Extract the (x, y) coordinate from the center of the cell holding the provided text.  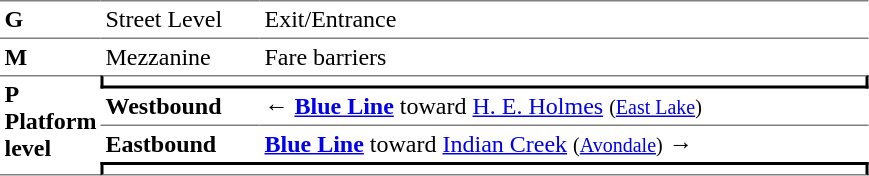
M (50, 57)
Blue Line toward Indian Creek (Avondale) → (564, 144)
PPlatform level (50, 125)
← Blue Line toward H. E. Holmes (East Lake) (564, 107)
Westbound (180, 107)
G (50, 19)
Exit/Entrance (564, 19)
Mezzanine (180, 57)
Fare barriers (564, 57)
Street Level (180, 19)
Eastbound (180, 144)
